Scan for the cell matching the given text and deliver its [x, y] coordinate at center. 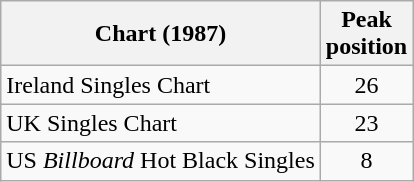
Chart (1987) [161, 34]
US Billboard Hot Black Singles [161, 161]
Peakposition [366, 34]
Ireland Singles Chart [161, 85]
26 [366, 85]
UK Singles Chart [161, 123]
23 [366, 123]
8 [366, 161]
